Scan for the cell matching the given text and deliver its [x, y] coordinate at center. 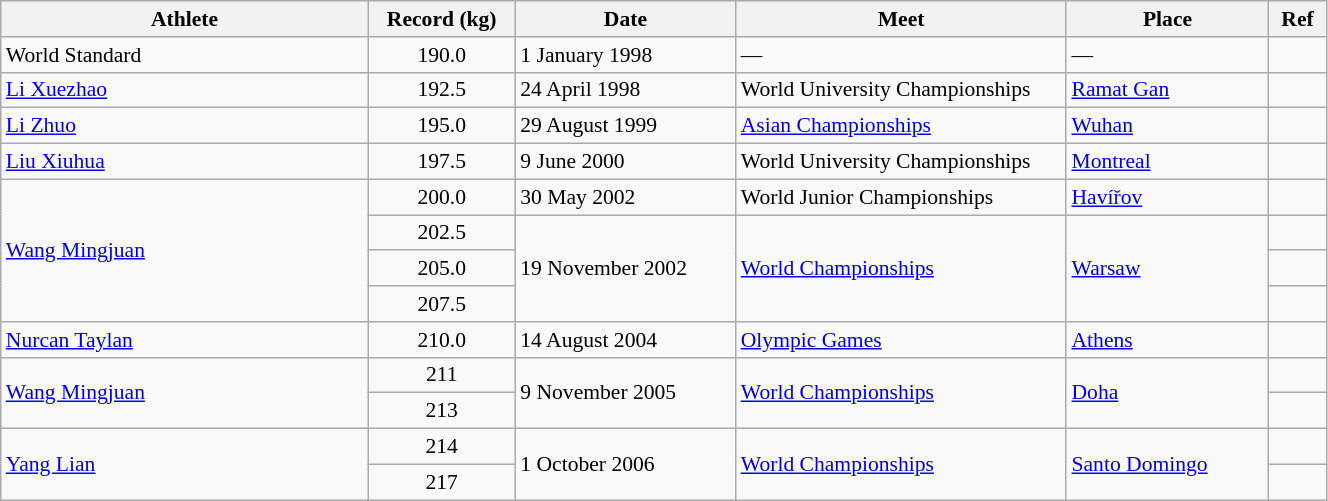
Olympic Games [902, 340]
210.0 [442, 340]
Athlete [184, 19]
190.0 [442, 55]
Li Zhuo [184, 126]
Record (kg) [442, 19]
200.0 [442, 197]
Nurcan Taylan [184, 340]
Doha [1167, 392]
9 June 2000 [625, 162]
213 [442, 411]
29 August 1999 [625, 126]
24 April 1998 [625, 90]
197.5 [442, 162]
14 August 2004 [625, 340]
9 November 2005 [625, 392]
Yang Lian [184, 464]
Liu Xiuhua [184, 162]
Asian Championships [902, 126]
Athens [1167, 340]
World Junior Championships [902, 197]
1 October 2006 [625, 464]
217 [442, 482]
Date [625, 19]
192.5 [442, 90]
207.5 [442, 304]
Ref [1298, 19]
205.0 [442, 269]
1 January 1998 [625, 55]
Ramat Gan [1167, 90]
211 [442, 375]
Havířov [1167, 197]
214 [442, 447]
30 May 2002 [625, 197]
195.0 [442, 126]
Warsaw [1167, 268]
Place [1167, 19]
Montreal [1167, 162]
Wuhan [1167, 126]
19 November 2002 [625, 268]
Santo Domingo [1167, 464]
202.5 [442, 233]
Meet [902, 19]
World Standard [184, 55]
Li Xuezhao [184, 90]
